Locate the cell with the specified text and output its [x, y] center coordinate. 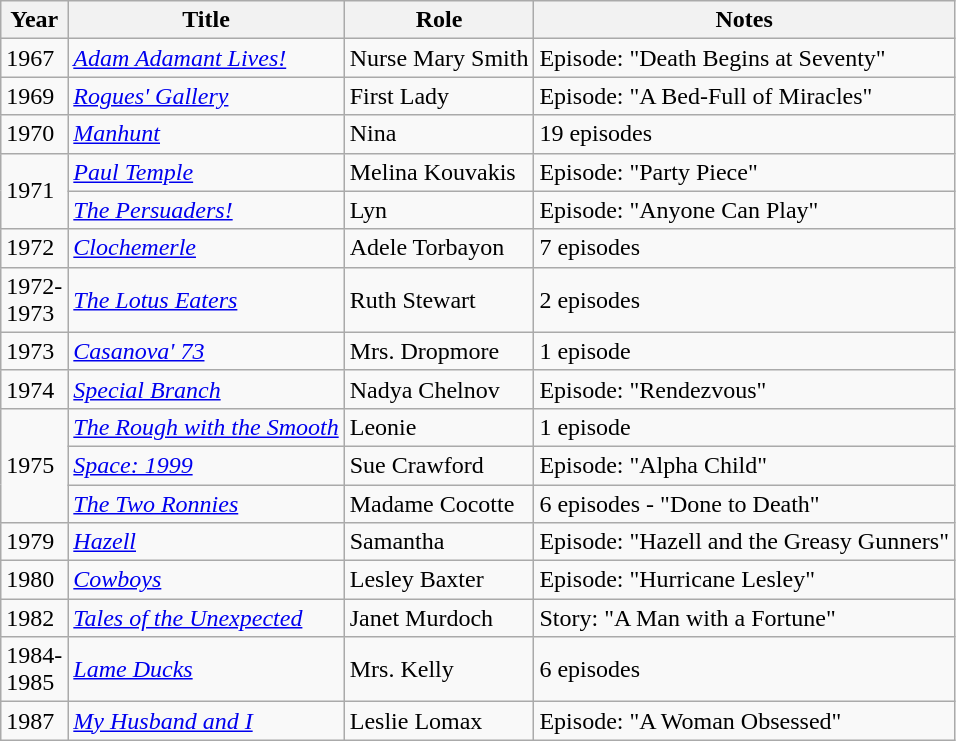
19 episodes [744, 134]
1982 [34, 618]
Janet Murdoch [439, 618]
1980 [34, 580]
Episode: "A Woman Obsessed" [744, 721]
Episode: "Death Begins at Seventy" [744, 58]
1987 [34, 721]
2 episodes [744, 300]
Leslie Lomax [439, 721]
Rogues' Gallery [206, 96]
1972-1973 [34, 300]
Paul Temple [206, 172]
Melina Kouvakis [439, 172]
Casanova' 73 [206, 351]
Story: "A Man with a Fortune" [744, 618]
Notes [744, 20]
First Lady [439, 96]
Episode: "Anyone Can Play" [744, 210]
Year [34, 20]
1967 [34, 58]
Leonie [439, 427]
Sue Crawford [439, 465]
The Lotus Eaters [206, 300]
1974 [34, 389]
1979 [34, 542]
1970 [34, 134]
Tales of the Unexpected [206, 618]
Adam Adamant Lives! [206, 58]
Episode: "A Bed-Full of Miracles" [744, 96]
Episode: "Hazell and the Greasy Gunners" [744, 542]
Episode: "Alpha Child" [744, 465]
Title [206, 20]
1975 [34, 465]
Nadya Chelnov [439, 389]
The Persuaders! [206, 210]
7 episodes [744, 248]
Mrs. Dropmore [439, 351]
The Rough with the Smooth [206, 427]
Role [439, 20]
1971 [34, 191]
Lyn [439, 210]
Samantha [439, 542]
My Husband and I [206, 721]
Nurse Mary Smith [439, 58]
Episode: "Party Piece" [744, 172]
6 episodes [744, 670]
1973 [34, 351]
Clochemerle [206, 248]
6 episodes - "Done to Death" [744, 503]
Episode: "Rendezvous" [744, 389]
Lesley Baxter [439, 580]
Madame Cocotte [439, 503]
1972 [34, 248]
Mrs. Kelly [439, 670]
Hazell [206, 542]
Space: 1999 [206, 465]
Adele Torbayon [439, 248]
The Two Ronnies [206, 503]
Episode: "Hurricane Lesley" [744, 580]
Ruth Stewart [439, 300]
Cowboys [206, 580]
1984-1985 [34, 670]
Manhunt [206, 134]
Nina [439, 134]
Special Branch [206, 389]
Lame Ducks [206, 670]
1969 [34, 96]
